Extract the [x, y] coordinate from the center of the cell holding the provided text.  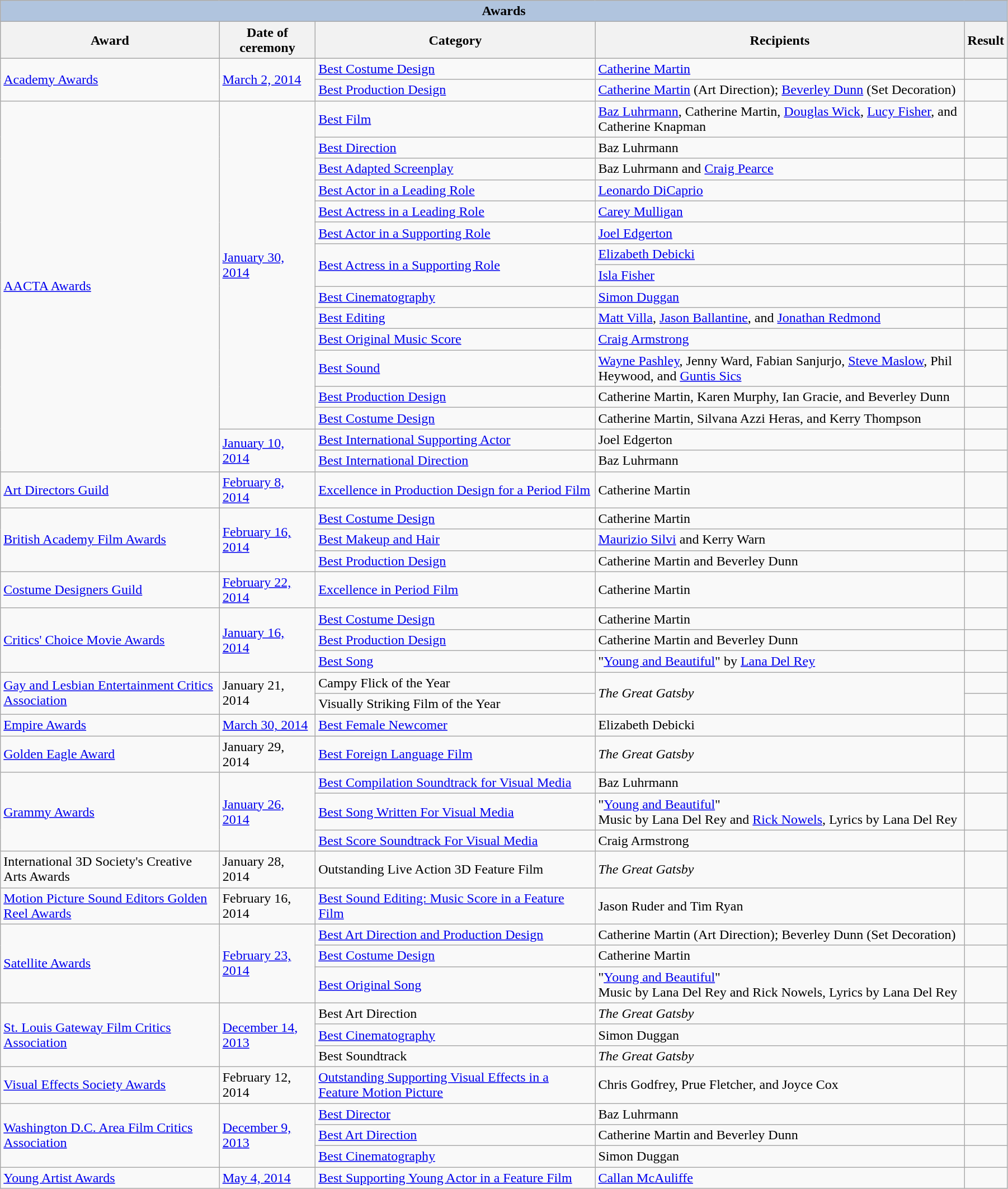
Best Original Music Score [455, 339]
Best Sound Editing: Music Score in a Feature Film [455, 906]
Best Editing [455, 318]
Visual Effects Society Awards [110, 1085]
Outstanding Live Action 3D Feature Film [455, 869]
Critics' Choice Movie Awards [110, 640]
December 14, 2013 [267, 1035]
Satellite Awards [110, 963]
January 30, 2014 [267, 265]
Washington D.C. Area Film Critics Association [110, 1135]
Best Art Direction and Production Design [455, 935]
Grammy Awards [110, 812]
Best Adapted Screenplay [455, 169]
Awards [504, 11]
"Young and Beautiful" by Lana Del Rey [780, 661]
British Academy Film Awards [110, 540]
January 28, 2014 [267, 869]
Best Direction [455, 148]
Best International Direction [455, 461]
January 21, 2014 [267, 693]
Best Makeup and Hair [455, 540]
Visually Striking Film of the Year [455, 704]
Golden Eagle Award [110, 754]
Best Sound [455, 368]
Motion Picture Sound Editors Golden Reel Awards [110, 906]
Best International Supporting Actor [455, 440]
Best Song [455, 661]
Carey Mulligan [780, 211]
Best Actress in a Leading Role [455, 211]
Best Actress in a Supporting Role [455, 265]
Baz Luhrmann and Craig Pearce [780, 169]
Wayne Pashley, Jenny Ward, Fabian Sanjurjo, Steve Maslow, Phil Heywood, and Guntis Sics [780, 368]
February 8, 2014 [267, 490]
Excellence in Production Design for a Period Film [455, 490]
Best Song Written For Visual Media [455, 812]
Best Supporting Young Actor in a Feature Film [455, 1178]
February 23, 2014 [267, 963]
Award [110, 40]
Best Foreign Language Film [455, 754]
February 12, 2014 [267, 1085]
Matt Villa, Jason Ballantine, and Jonathan Redmond [780, 318]
Baz Luhrmann, Catherine Martin, Douglas Wick, Lucy Fisher, and Catherine Knapman [780, 119]
Maurizio Silvi and Kerry Warn [780, 540]
Young Artist Awards [110, 1178]
Leonardo DiCaprio [780, 190]
Best Director [455, 1113]
Best Score Soundtrack For Visual Media [455, 841]
Empire Awards [110, 725]
January 29, 2014 [267, 754]
Best Film [455, 119]
Catherine Martin, Silvana Azzi Heras, and Kerry Thompson [780, 418]
January 10, 2014 [267, 450]
Result [986, 40]
May 4, 2014 [267, 1178]
Isla Fisher [780, 275]
Gay and Lesbian Entertainment Critics Association [110, 693]
Jason Ruder and Tim Ryan [780, 906]
Campy Flick of the Year [455, 683]
Chris Godfrey, Prue Fletcher, and Joyce Cox [780, 1085]
Category [455, 40]
Costume Designers Guild [110, 589]
Best Original Song [455, 984]
Callan McAuliffe [780, 1178]
March 2, 2014 [267, 79]
Recipients [780, 40]
Academy Awards [110, 79]
Best Female Newcomer [455, 725]
Best Compilation Soundtrack for Visual Media [455, 783]
December 9, 2013 [267, 1135]
Best Actor in a Leading Role [455, 190]
Outstanding Supporting Visual Effects in a Feature Motion Picture [455, 1085]
Best Soundtrack [455, 1056]
January 26, 2014 [267, 812]
Date of ceremony [267, 40]
AACTA Awards [110, 286]
February 22, 2014 [267, 589]
Best Actor in a Supporting Role [455, 233]
January 16, 2014 [267, 640]
March 30, 2014 [267, 725]
St. Louis Gateway Film Critics Association [110, 1035]
Art Directors Guild [110, 490]
International 3D Society's Creative Arts Awards [110, 869]
Excellence in Period Film [455, 589]
Catherine Martin, Karen Murphy, Ian Gracie, and Beverley Dunn [780, 397]
